Extract the [X, Y] coordinate from the center of the cell holding the provided text.  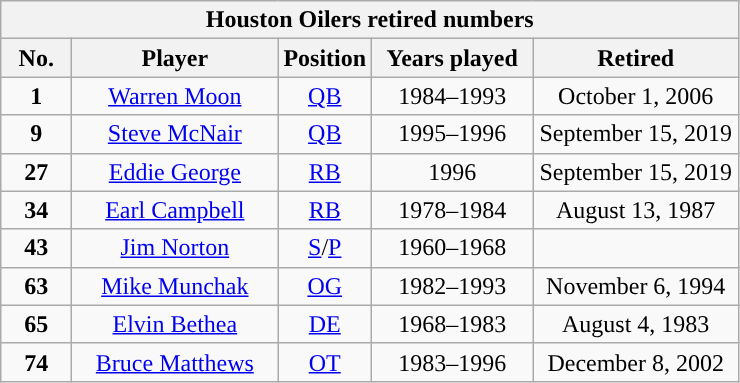
63 [36, 286]
Position [325, 58]
Earl Campbell [175, 210]
S/P [325, 248]
1984–1993 [452, 96]
Years played [452, 58]
No. [36, 58]
Bruce Matthews [175, 362]
1960–1968 [452, 248]
Player [175, 58]
OT [325, 362]
Houston Oilers retired numbers [370, 20]
Mike Munchak [175, 286]
Warren Moon [175, 96]
43 [36, 248]
1 [36, 96]
Retired [636, 58]
OG [325, 286]
1996 [452, 172]
1982–1993 [452, 286]
1978–1984 [452, 210]
65 [36, 324]
DE [325, 324]
1983–1996 [452, 362]
August 13, 1987 [636, 210]
Jim Norton [175, 248]
1995–1996 [452, 134]
December 8, 2002 [636, 362]
74 [36, 362]
November 6, 1994 [636, 286]
Steve McNair [175, 134]
1968–1983 [452, 324]
Elvin Bethea [175, 324]
27 [36, 172]
October 1, 2006 [636, 96]
Eddie George [175, 172]
9 [36, 134]
34 [36, 210]
August 4, 1983 [636, 324]
